Output the (X, Y) coordinate of the center of the cell containing the given text.  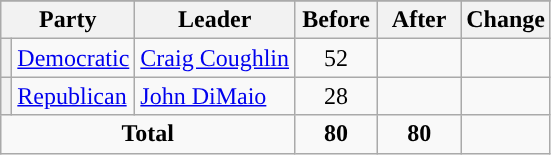
After (420, 20)
Democratic (74, 58)
Before (336, 20)
John DiMaio (215, 96)
Leader (215, 20)
Total (148, 134)
Party (68, 20)
Change (506, 20)
52 (336, 58)
Craig Coughlin (215, 58)
Republican (74, 96)
28 (336, 96)
